Determine the [X, Y] coordinate at the center of the cell enclosing the given text.  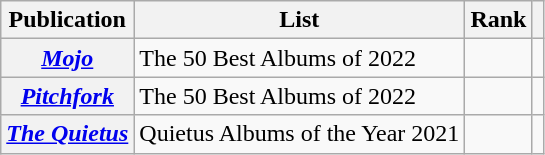
List [300, 20]
Pitchfork [68, 96]
Rank [498, 20]
Publication [68, 20]
The Quietus [68, 134]
Mojo [68, 58]
Quietus Albums of the Year 2021 [300, 134]
